Return the (x, y) coordinate for the center point of the cell that contains the specified text.  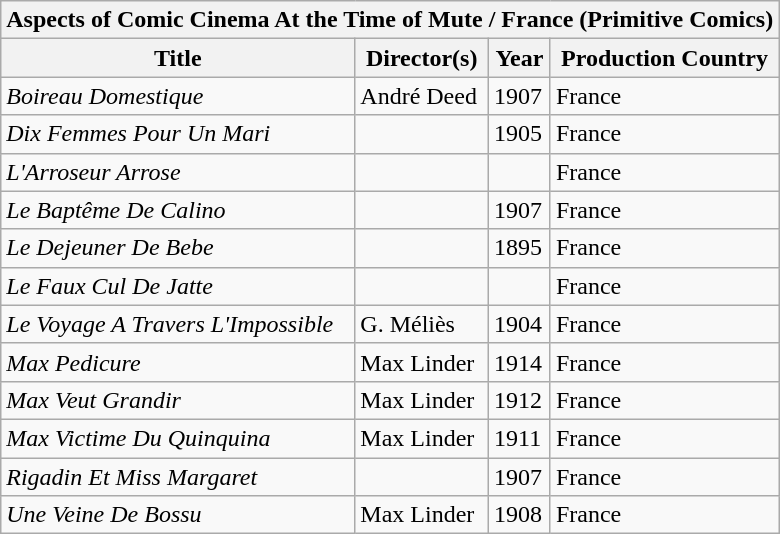
Le Voyage A Travers L'Impossible (178, 324)
Director(s) (422, 58)
Production Country (664, 58)
1905 (520, 134)
1895 (520, 248)
Max Veut Grandir (178, 400)
G. Méliès (422, 324)
Year (520, 58)
1908 (520, 515)
1904 (520, 324)
Title (178, 58)
Dix Femmes Pour Un Mari (178, 134)
1911 (520, 438)
Rigadin Et Miss Margaret (178, 477)
Le Baptême De Calino (178, 210)
Le Dejeuner De Bebe (178, 248)
Le Faux Cul De Jatte (178, 286)
L'Arroseur Arrose (178, 172)
Max Victime Du Quinquina (178, 438)
Boireau Domestique (178, 96)
Max Pedicure (178, 362)
André Deed (422, 96)
Une Veine De Bossu (178, 515)
1912 (520, 400)
1914 (520, 362)
Aspects of Comic Cinema At the Time of Mute / France (Primitive Comics) (390, 20)
